Output the [x, y] coordinate of the center of the cell containing the given text.  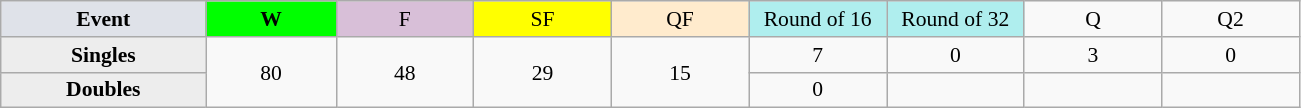
Round of 16 [818, 19]
Doubles [104, 90]
15 [680, 72]
Round of 32 [955, 19]
Singles [104, 55]
Q2 [1231, 19]
29 [543, 72]
7 [818, 55]
F [405, 19]
SF [543, 19]
3 [1093, 55]
Event [104, 19]
80 [271, 72]
W [271, 19]
Q [1093, 19]
QF [680, 19]
48 [405, 72]
